Determine the [x, y] coordinate at the center of the cell enclosing the given text.  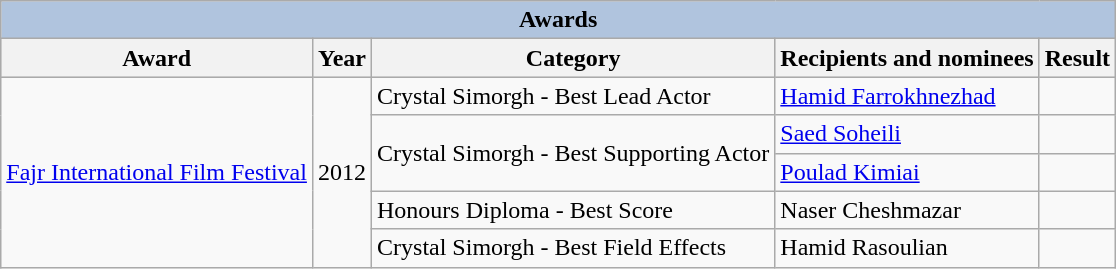
Awards [558, 20]
Naser Cheshmazar [907, 210]
2012 [342, 172]
Saed Soheili [907, 134]
Crystal Simorgh - Best Field Effects [574, 248]
Hamid Rasoulian [907, 248]
Recipients and nominees [907, 58]
Poulad Kimiai [907, 172]
Crystal Simorgh - Best Lead Actor [574, 96]
Award [157, 58]
Result [1077, 58]
Hamid Farrokhnezhad [907, 96]
Fajr International Film Festival [157, 172]
Year [342, 58]
Category [574, 58]
Honours Diploma - Best Score [574, 210]
Crystal Simorgh - Best Supporting Actor [574, 153]
